Search for the cell housing the specified text and yield its (x, y) center coordinate. 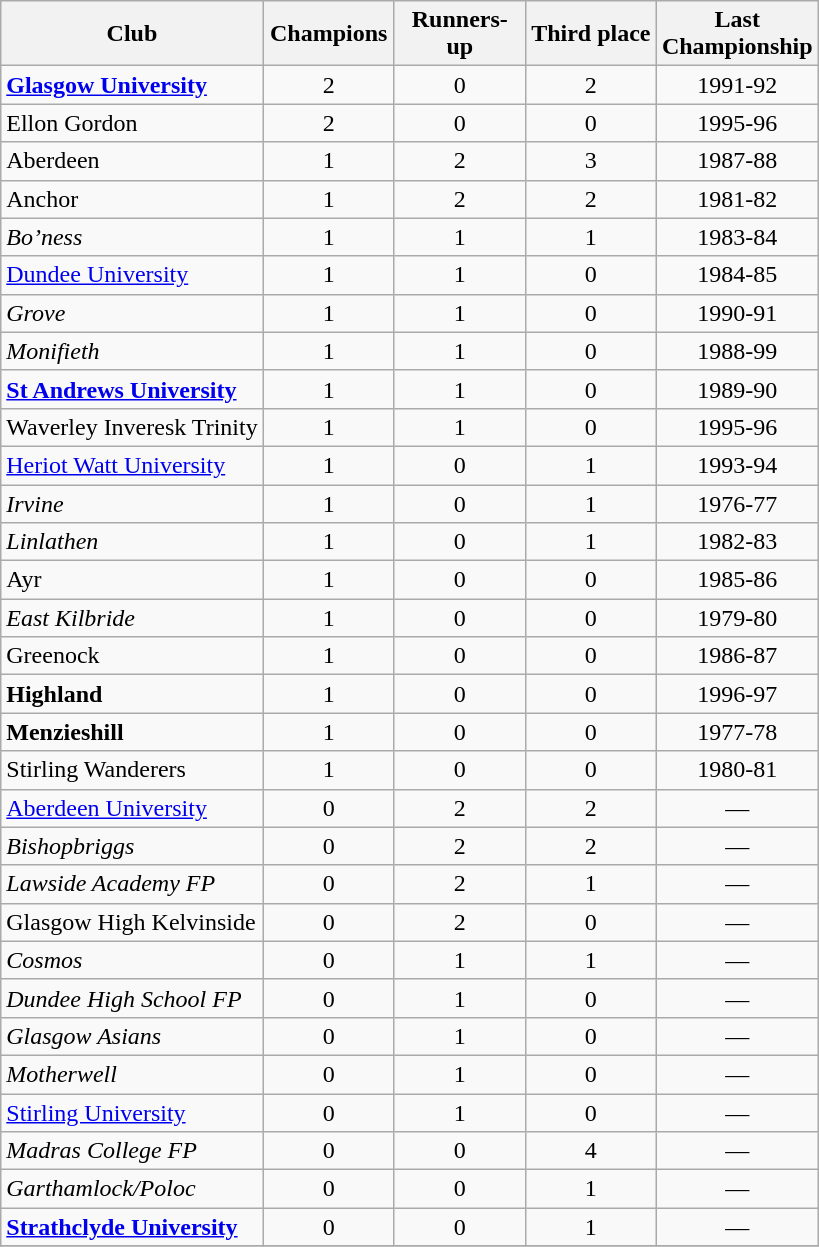
Madras College FP (132, 1151)
Garthamlock/Poloc (132, 1189)
Lawside Academy FP (132, 884)
Glasgow University (132, 85)
1982-83 (737, 542)
1988-99 (737, 351)
Aberdeen (132, 161)
Irvine (132, 503)
1981-82 (737, 199)
Bo’ness (132, 237)
1984-85 (737, 275)
Grove (132, 313)
Stirling Wanderers (132, 770)
1980-81 (737, 770)
Anchor (132, 199)
St Andrews University (132, 389)
1991-92 (737, 85)
Heriot Watt University (132, 465)
Monifieth (132, 351)
1986-87 (737, 656)
Stirling University (132, 1113)
Motherwell (132, 1074)
Dundee High School FP (132, 998)
Waverley Inveresk Trinity (132, 427)
Glasgow High Kelvinside (132, 922)
Third place (590, 34)
Greenock (132, 656)
1979-80 (737, 618)
Dundee University (132, 275)
Linlathen (132, 542)
Highland (132, 694)
1993-94 (737, 465)
1976-77 (737, 503)
Ellon Gordon (132, 123)
Bishopbriggs (132, 846)
Glasgow Asians (132, 1036)
East Kilbride (132, 618)
1983-84 (737, 237)
1996-97 (737, 694)
Strathclyde University (132, 1227)
4 (590, 1151)
Last Championship (737, 34)
1977-78 (737, 732)
Aberdeen University (132, 808)
1990-91 (737, 313)
Ayr (132, 580)
1989-90 (737, 389)
Champions (328, 34)
Runners-up (460, 34)
1985-86 (737, 580)
3 (590, 161)
Menzieshill (132, 732)
1987-88 (737, 161)
Club (132, 34)
Cosmos (132, 960)
